Pinpoint the cell where the given text exists, returning its (X, Y) midpoint coordinate. 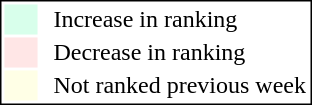
Decrease in ranking (180, 53)
Not ranked previous week (180, 85)
Increase in ranking (180, 19)
